Provide the [X, Y] coordinate of the cell's center where the given text is located.  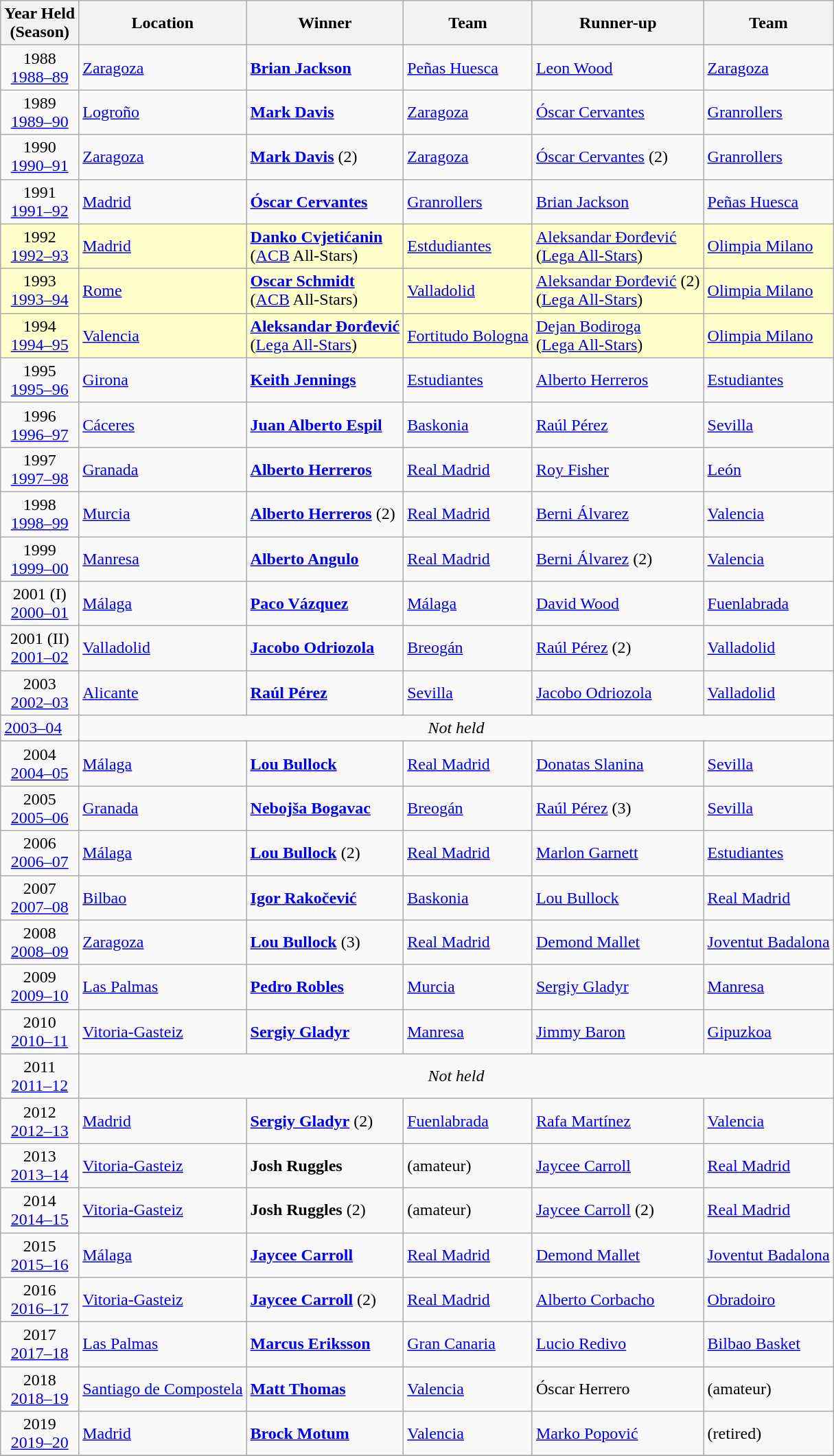
Year Held(Season) [40, 23]
Leon Wood [618, 67]
Santiago de Compostela [163, 1389]
19901990–91 [40, 157]
Paco Vázquez [325, 604]
Bilbao [163, 898]
20122012–13 [40, 1120]
20192019–20 [40, 1433]
Sergiy Gladyr (2) [325, 1120]
Keith Jennings [325, 380]
Mark Davis [325, 113]
Matt Thomas [325, 1389]
19931993–94 [40, 291]
Marko Popović [618, 1433]
Alberto Herreros (2) [325, 513]
20092009–10 [40, 987]
2001 (II)2001–02 [40, 648]
Lucio Redivo [618, 1344]
Lou Bullock (3) [325, 942]
Lou Bullock (2) [325, 853]
Location [163, 23]
20182018–19 [40, 1389]
20082008–09 [40, 942]
19881988–89 [40, 67]
Óscar Herrero [618, 1389]
19941994–95 [40, 335]
Oscar Schmidt (ACB All-Stars) [325, 291]
(retired) [769, 1433]
Marcus Eriksson [325, 1344]
20042004–05 [40, 763]
Danko Cvjetićanin (ACB All-Stars) [325, 246]
Juan Alberto Espil [325, 424]
19911991–92 [40, 202]
2003–04 [40, 728]
Gran Canaria [468, 1344]
Aleksandar Đorđević (2) (Lega All-Stars) [618, 291]
2001 (I)2000–01 [40, 604]
Marlon Garnett [618, 853]
Pedro Robles [325, 987]
19981998–99 [40, 513]
Estdudiantes [468, 246]
Nebojša Bogavac [325, 809]
20142014–15 [40, 1210]
20032002–03 [40, 693]
Cáceres [163, 424]
Alicante [163, 693]
Mark Davis (2) [325, 157]
19891989–90 [40, 113]
20102010–11 [40, 1031]
Rome [163, 291]
Fortitudo Bologna [468, 335]
Óscar Cervantes (2) [618, 157]
19991999–00 [40, 559]
Raúl Pérez (3) [618, 809]
Josh Ruggles [325, 1166]
20152015–16 [40, 1255]
Donatas Slanina [618, 763]
19971997–98 [40, 470]
David Wood [618, 604]
Rafa Martínez [618, 1120]
19961996–97 [40, 424]
Berni Álvarez (2) [618, 559]
Girona [163, 380]
Roy Fisher [618, 470]
20072007–08 [40, 898]
Logroño [163, 113]
19921992–93 [40, 246]
20062006–07 [40, 853]
Runner-up [618, 23]
20132013–14 [40, 1166]
Gipuzkoa [769, 1031]
Dejan Bodiroga (Lega All-Stars) [618, 335]
Obradoiro [769, 1300]
20052005–06 [40, 809]
Alberto Corbacho [618, 1300]
Berni Álvarez [618, 513]
Winner [325, 23]
León [769, 470]
19951995–96 [40, 380]
Brock Motum [325, 1433]
Bilbao Basket [769, 1344]
Jimmy Baron [618, 1031]
Igor Rakočević [325, 898]
20172017–18 [40, 1344]
Josh Ruggles (2) [325, 1210]
20162016–17 [40, 1300]
20112011–12 [40, 1076]
Alberto Angulo [325, 559]
Raúl Pérez (2) [618, 648]
